Determine the [x, y] coordinate at the center of the cell enclosing the given text.  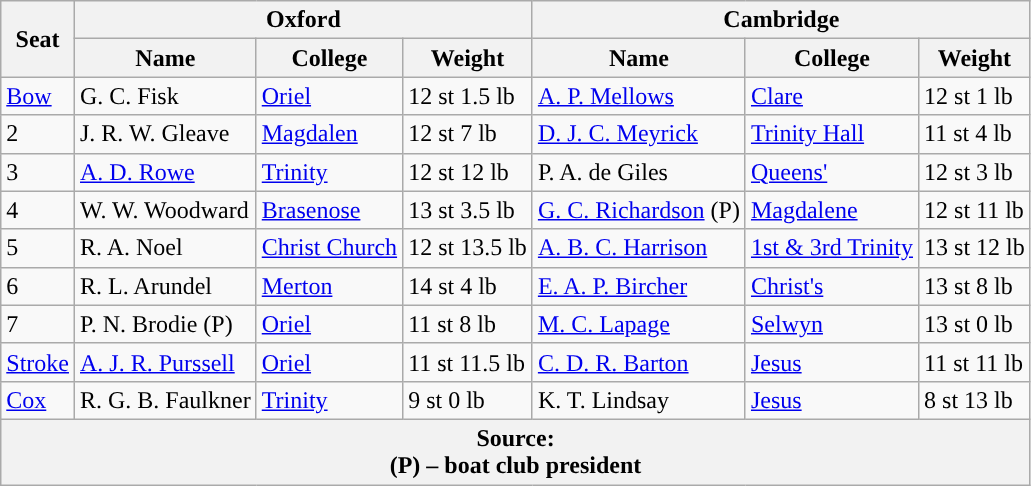
Seat [38, 39]
11 st 11 lb [975, 362]
1st & 3rd Trinity [832, 248]
J. R. W. Gleave [165, 134]
11 st 11.5 lb [468, 362]
Clare [832, 96]
Selwyn [832, 324]
Oxford [303, 20]
C. D. R. Barton [638, 362]
Bow [38, 96]
K. T. Lindsay [638, 400]
12 st 12 lb [468, 172]
M. C. Lapage [638, 324]
P. A. de Giles [638, 172]
Brasenose [329, 210]
13 st 0 lb [975, 324]
Cox [38, 400]
A. B. C. Harrison [638, 248]
Magdalene [832, 210]
A. J. R. Purssell [165, 362]
Christ Church [329, 248]
Queens' [832, 172]
6 [38, 286]
Magdalen [329, 134]
11 st 4 lb [975, 134]
11 st 8 lb [468, 324]
12 st 3 lb [975, 172]
13 st 3.5 lb [468, 210]
4 [38, 210]
R. A. Noel [165, 248]
12 st 7 lb [468, 134]
12 st 13.5 lb [468, 248]
13 st 8 lb [975, 286]
9 st 0 lb [468, 400]
Merton [329, 286]
G. C. Fisk [165, 96]
Cambridge [781, 20]
A. P. Mellows [638, 96]
Trinity Hall [832, 134]
P. N. Brodie (P) [165, 324]
12 st 1.5 lb [468, 96]
13 st 12 lb [975, 248]
14 st 4 lb [468, 286]
5 [38, 248]
Stroke [38, 362]
7 [38, 324]
Source:(P) – boat club president [516, 452]
E. A. P. Bircher [638, 286]
W. W. Woodward [165, 210]
2 [38, 134]
D. J. C. Meyrick [638, 134]
12 st 11 lb [975, 210]
12 st 1 lb [975, 96]
8 st 13 lb [975, 400]
G. C. Richardson (P) [638, 210]
R. G. B. Faulkner [165, 400]
Christ's [832, 286]
3 [38, 172]
R. L. Arundel [165, 286]
A. D. Rowe [165, 172]
